Return (x, y) of the center of cell containing provided text 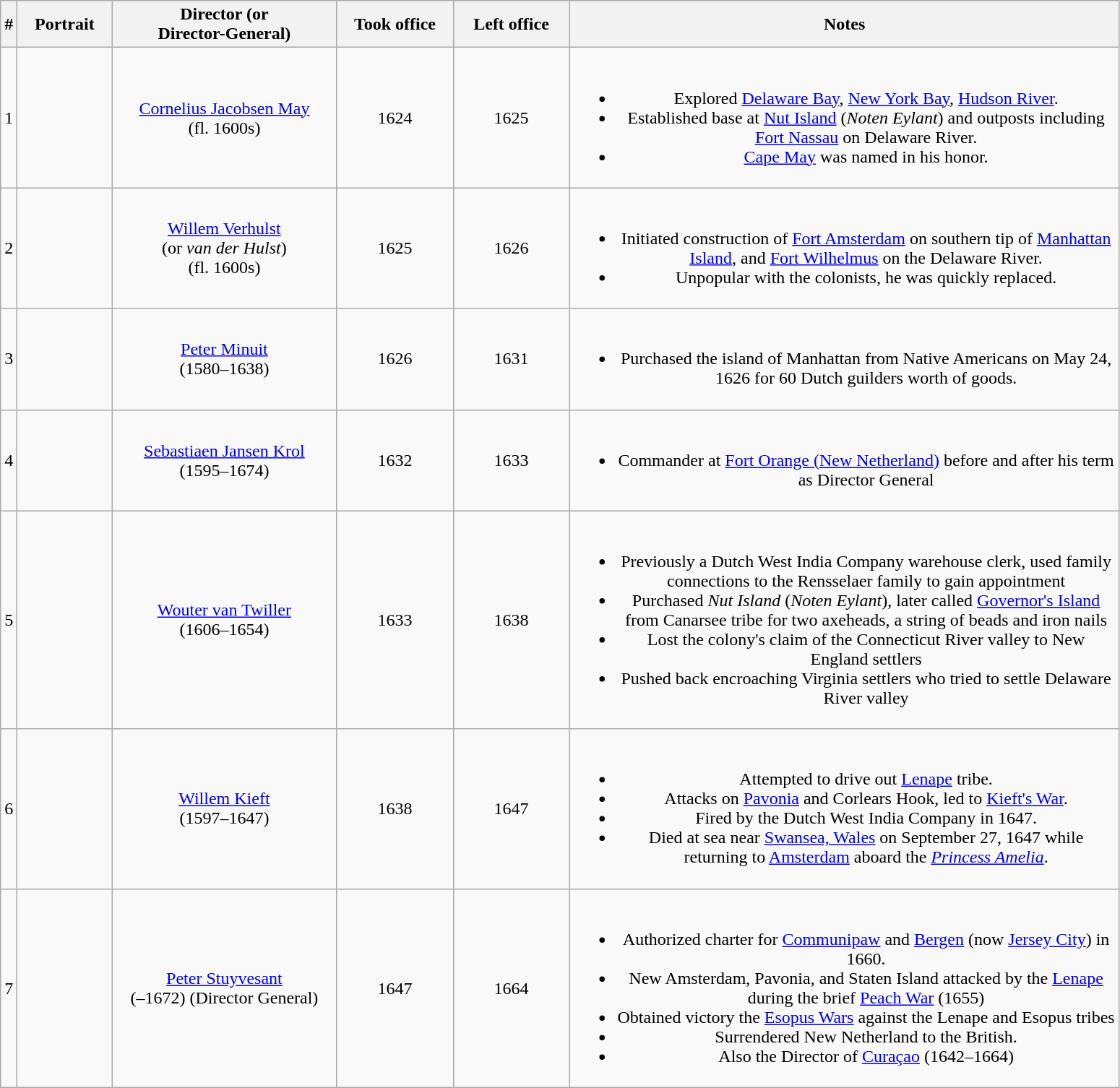
Willem Verhulst(or van der Hulst)(fl. 1600s) (224, 249)
4 (9, 460)
1632 (395, 460)
Director (or Director-General) (224, 25)
3 (9, 359)
1624 (395, 118)
Commander at Fort Orange (New Netherland) before and after his term as Director General (844, 460)
Cornelius Jacobsen May (fl. 1600s) (224, 118)
Notes (844, 25)
7 (9, 988)
Portrait (65, 25)
Purchased the island of Manhattan from Native Americans on May 24, 1626 for 60 Dutch guilders worth of goods. (844, 359)
5 (9, 620)
Took office (395, 25)
# (9, 25)
Wouter van Twiller (1606–1654) (224, 620)
2 (9, 249)
Peter Stuyvesant (–1672) (Director General) (224, 988)
Left office (512, 25)
1 (9, 118)
1631 (512, 359)
Peter Minuit (1580–1638) (224, 359)
6 (9, 809)
1664 (512, 988)
Sebastiaen Jansen Krol (1595–1674) (224, 460)
Willem Kieft (1597–1647) (224, 809)
